Return the [X, Y] coordinate for the center point of the cell that contains the specified text.  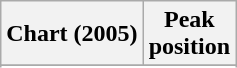
Chart (2005) [72, 34]
Peakposition [189, 34]
